From the cell containing the given text, extract its center point as [X, Y] coordinate. 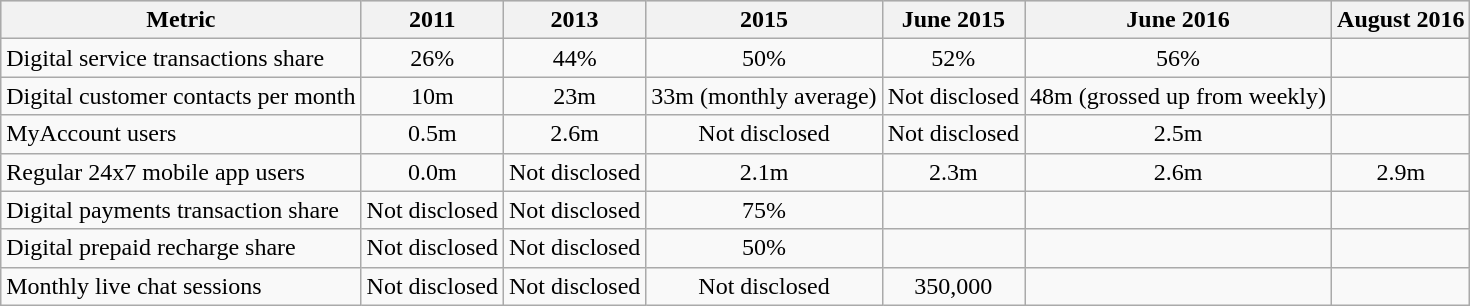
Digital service transactions share [181, 58]
June 2015 [953, 20]
0.5m [432, 134]
2.5m [1178, 134]
56% [1178, 58]
2013 [574, 20]
Digital prepaid recharge share [181, 248]
Digital customer contacts per month [181, 96]
Monthly live chat sessions [181, 286]
33m (monthly average) [764, 96]
August 2016 [1401, 20]
48m (grossed up from weekly) [1178, 96]
0.0m [432, 172]
MyAccount users [181, 134]
June 2016 [1178, 20]
75% [764, 210]
23m [574, 96]
2.1m [764, 172]
52% [953, 58]
2.3m [953, 172]
26% [432, 58]
2015 [764, 20]
350,000 [953, 286]
Regular 24x7 mobile app users [181, 172]
10m [432, 96]
Digital payments transaction share [181, 210]
2011 [432, 20]
2.9m [1401, 172]
Metric [181, 20]
44% [574, 58]
